Return (X, Y) of the center of cell containing provided text 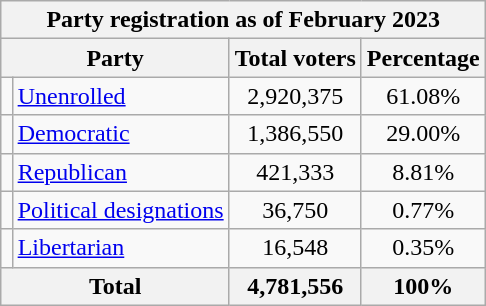
Party registration as of February 2023 (243, 20)
4,781,556 (295, 286)
Republican (120, 172)
Party (115, 58)
61.08% (423, 96)
Total (115, 286)
0.35% (423, 248)
Political designations (120, 210)
36,750 (295, 210)
Libertarian (120, 248)
16,548 (295, 248)
0.77% (423, 210)
Total voters (295, 58)
1,386,550 (295, 134)
421,333 (295, 172)
2,920,375 (295, 96)
Unenrolled (120, 96)
100% (423, 286)
Democratic (120, 134)
8.81% (423, 172)
29.00% (423, 134)
Percentage (423, 58)
